From the cell containing the given text, extract its center point as [X, Y] coordinate. 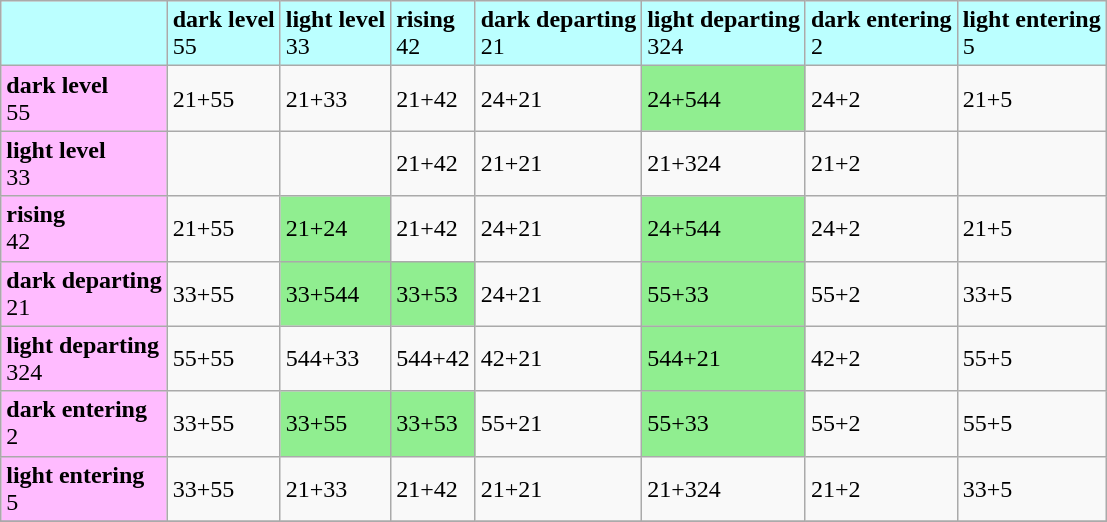
42+2 [881, 358]
33+544 [335, 294]
55+55 [224, 358]
21+24 [335, 228]
544+21 [724, 358]
544+42 [434, 358]
544+33 [335, 358]
55+21 [558, 424]
42+21 [558, 358]
